Find where the given text appears and provide that cell's center as (X, Y) coordinate. 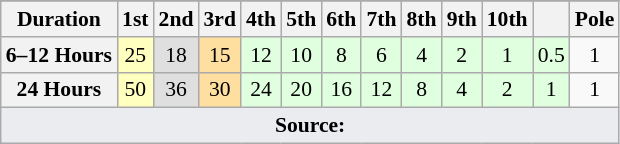
8th (421, 19)
5th (301, 19)
10th (508, 19)
2nd (176, 19)
1st (136, 19)
Duration (59, 19)
10 (301, 55)
16 (341, 90)
Pole (595, 19)
15 (220, 55)
30 (220, 90)
20 (301, 90)
Source: (310, 126)
50 (136, 90)
7th (381, 19)
6th (341, 19)
18 (176, 55)
9th (462, 19)
3rd (220, 19)
25 (136, 55)
0.5 (552, 55)
6–12 Hours (59, 55)
6 (381, 55)
24 (261, 90)
24 Hours (59, 90)
36 (176, 90)
4th (261, 19)
